Detect which cell encompasses the target text, then output its [x, y] center coordinate. 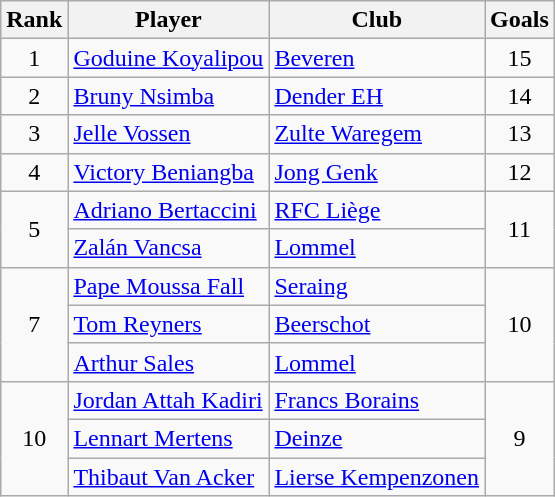
RFC Liège [377, 210]
Adriano Bertaccini [168, 210]
Seraing [377, 286]
3 [34, 134]
Jelle Vossen [168, 134]
Goals [520, 20]
Beerschot [377, 324]
12 [520, 172]
13 [520, 134]
15 [520, 58]
1 [34, 58]
11 [520, 229]
5 [34, 229]
Jordan Attah Kadiri [168, 400]
Zulte Waregem [377, 134]
Deinze [377, 438]
7 [34, 324]
Lierse Kempenzonen [377, 477]
Dender EH [377, 96]
Club [377, 20]
Arthur Sales [168, 362]
9 [520, 438]
4 [34, 172]
Pape Moussa Fall [168, 286]
2 [34, 96]
Zalán Vancsa [168, 248]
Lennart Mertens [168, 438]
Tom Reyners [168, 324]
Victory Beniangba [168, 172]
Rank [34, 20]
Player [168, 20]
Bruny Nsimba [168, 96]
Goduine Koyalipou [168, 58]
Francs Borains [377, 400]
Beveren [377, 58]
Jong Genk [377, 172]
Thibaut Van Acker [168, 477]
14 [520, 96]
